Identify which cell holds the provided text, then report its (X, Y) central coordinate. 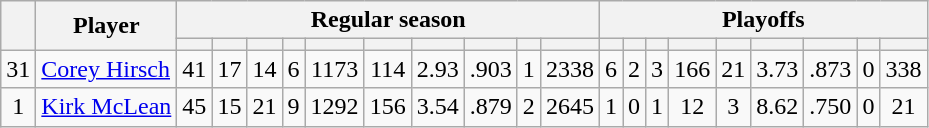
Regular season (388, 20)
.750 (830, 107)
3.54 (438, 107)
15 (230, 107)
Playoffs (763, 20)
1173 (334, 69)
2645 (570, 107)
338 (904, 69)
12 (692, 107)
3.73 (778, 69)
17 (230, 69)
166 (692, 69)
14 (264, 69)
8.62 (778, 107)
45 (194, 107)
.873 (830, 69)
156 (388, 107)
2.93 (438, 69)
31 (18, 69)
41 (194, 69)
9 (294, 107)
Player (106, 26)
.879 (490, 107)
1292 (334, 107)
2338 (570, 69)
Kirk McLean (106, 107)
.903 (490, 69)
114 (388, 69)
Corey Hirsch (106, 69)
